Scan for the cell matching the given text and deliver its [x, y] coordinate at center. 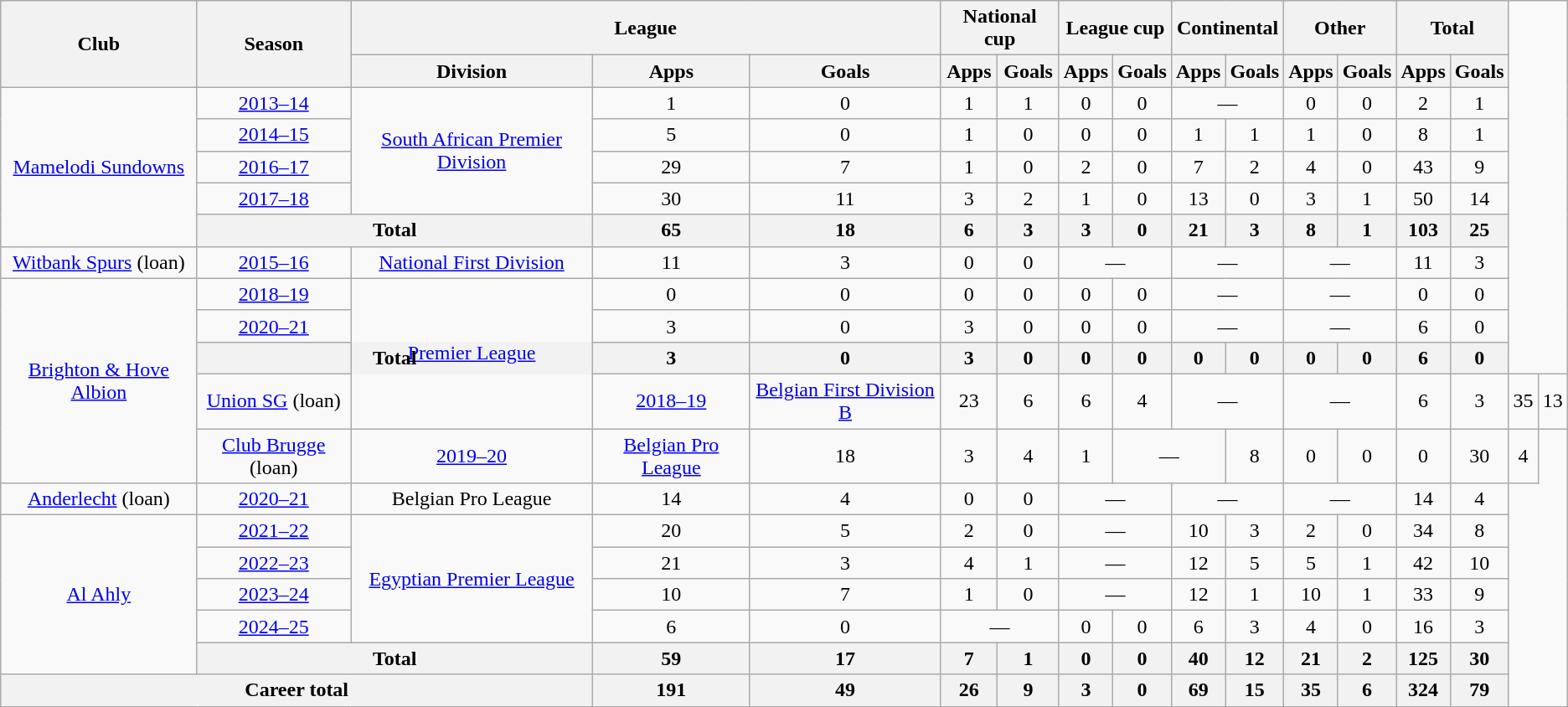
25 [1479, 230]
Division [471, 71]
17 [845, 658]
Career total [297, 690]
23 [969, 400]
50 [1423, 199]
324 [1423, 690]
59 [672, 658]
Al Ahly [99, 595]
26 [969, 690]
2021–22 [274, 531]
Season [274, 44]
League cup [1115, 28]
49 [845, 690]
Union SG (loan) [274, 400]
69 [1198, 690]
79 [1479, 690]
Mamelodi Sundowns [99, 167]
20 [672, 531]
Egyptian Premier League [471, 579]
League [645, 28]
National cup [1000, 28]
103 [1423, 230]
Anderlecht (loan) [99, 499]
South African Premier Division [471, 151]
125 [1423, 658]
2014–15 [274, 135]
29 [672, 167]
40 [1198, 658]
Club Brugge (loan) [274, 456]
2016–17 [274, 167]
Brighton & Hove Albion [99, 380]
42 [1423, 563]
15 [1255, 690]
Club [99, 44]
65 [672, 230]
2023–24 [274, 595]
2022–23 [274, 563]
2019–20 [471, 456]
191 [672, 690]
33 [1423, 595]
Belgian First Division B [845, 400]
43 [1423, 167]
2013–14 [274, 103]
Continental [1227, 28]
16 [1423, 627]
Premier League [471, 353]
2024–25 [274, 627]
National First Division [471, 262]
2017–18 [274, 199]
Witbank Spurs (loan) [99, 262]
34 [1423, 531]
2015–16 [274, 262]
Other [1340, 28]
